Output the [x, y] coordinate of the center of the cell containing the given text.  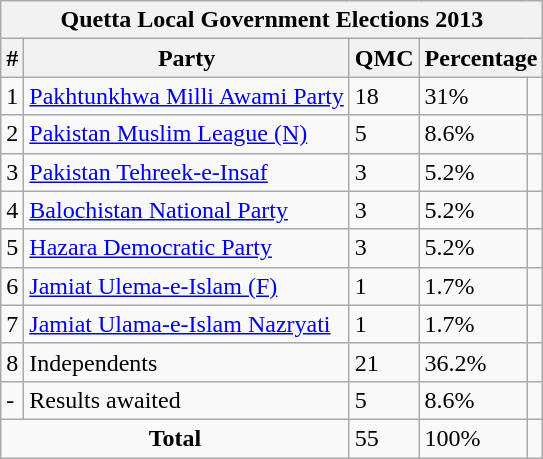
36.2% [473, 362]
- [12, 400]
Jamiat Ulama-e-Islam Nazryati [187, 324]
7 [12, 324]
2 [12, 134]
Quetta Local Government Elections 2013 [272, 20]
8 [12, 362]
# [12, 58]
55 [384, 438]
Results awaited [187, 400]
Independents [187, 362]
Party [187, 58]
Total [176, 438]
QMC [384, 58]
Jamiat Ulema-e-Islam (F) [187, 286]
Pakhtunkhwa Milli Awami Party [187, 96]
Balochistan National Party [187, 210]
31% [473, 96]
Pakistan Muslim League (N) [187, 134]
100% [473, 438]
Hazara Democratic Party [187, 248]
Pakistan Tehreek-e-Insaf [187, 172]
18 [384, 96]
Percentage [481, 58]
21 [384, 362]
4 [12, 210]
6 [12, 286]
